Search for the cell housing the specified text and yield its (X, Y) center coordinate. 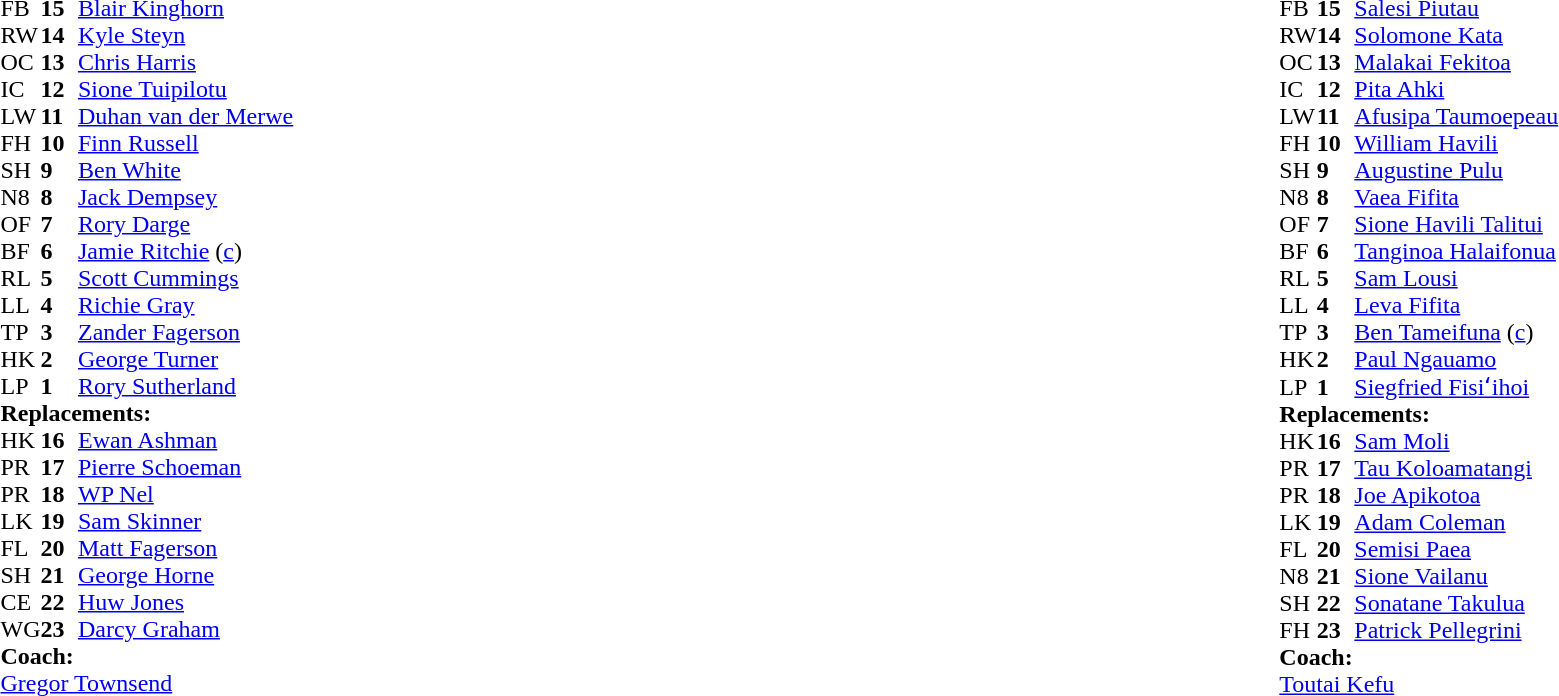
Sione Tuipilotu (186, 90)
CE (20, 602)
Huw Jones (186, 602)
Sam Lousi (1456, 278)
Ben White (186, 170)
Afusipa Taumoepeau (1456, 116)
Semisi Paea (1456, 550)
Patrick Pellegrini (1456, 630)
George Turner (186, 360)
Siegfried Fisiʻihoi (1456, 386)
Darcy Graham (186, 630)
Sam Moli (1456, 442)
Sione Vailanu (1456, 576)
Sam Skinner (186, 522)
WG (20, 630)
Ewan Ashman (186, 440)
Tau Koloamatangi (1456, 468)
Malakai Fekitoa (1456, 62)
Sonatane Takulua (1456, 604)
Paul Ngauamo (1456, 360)
Tanginoa Halaifonua (1456, 252)
Richie Gray (186, 306)
Jamie Ritchie (c) (186, 252)
Vaea Fifita (1456, 198)
Matt Fagerson (186, 548)
Augustine Pulu (1456, 170)
Solomone Kata (1456, 36)
Scott Cummings (186, 278)
Joe Apikotoa (1456, 496)
Zander Fagerson (186, 332)
Chris Harris (186, 62)
Pita Ahki (1456, 90)
Pierre Schoeman (186, 468)
Rory Darge (186, 224)
Ben Tameifuna (c) (1456, 332)
WP Nel (186, 494)
Duhan van der Merwe (186, 116)
Finn Russell (186, 144)
George Horne (186, 576)
Kyle Steyn (186, 36)
William Havili (1456, 144)
Jack Dempsey (186, 198)
Sione Havili Talitui (1456, 224)
Leva Fifita (1456, 306)
Adam Coleman (1456, 522)
Rory Sutherland (186, 386)
